Detect which cell encompasses the target text, then output its (X, Y) center coordinate. 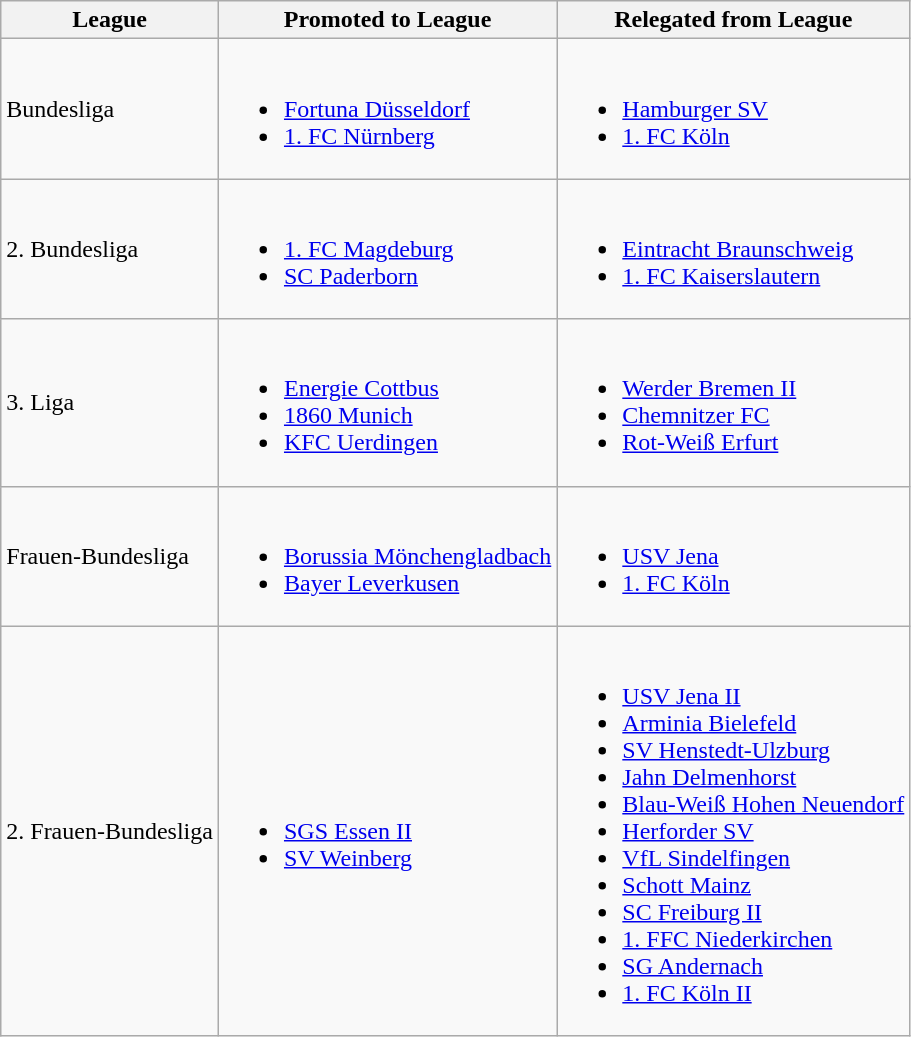
Frauen-Bundesliga (110, 556)
2. Bundesliga (110, 249)
2. Frauen-Bundesliga (110, 831)
Fortuna Düsseldorf1. FC Nürnberg (387, 109)
League (110, 20)
SGS Essen IISV Weinberg (387, 831)
Werder Bremen IIChemnitzer FCRot-Weiß Erfurt (734, 402)
Eintracht Braunschweig1. FC Kaiserslautern (734, 249)
Borussia MönchengladbachBayer Leverkusen (387, 556)
3. Liga (110, 402)
USV Jena1. FC Köln (734, 556)
Energie Cottbus1860 MunichKFC Uerdingen (387, 402)
Bundesliga (110, 109)
Relegated from League (734, 20)
Hamburger SV1. FC Köln (734, 109)
Promoted to League (387, 20)
1. FC MagdeburgSC Paderborn (387, 249)
